Detect which cell encompasses the target text, then output its (x, y) center coordinate. 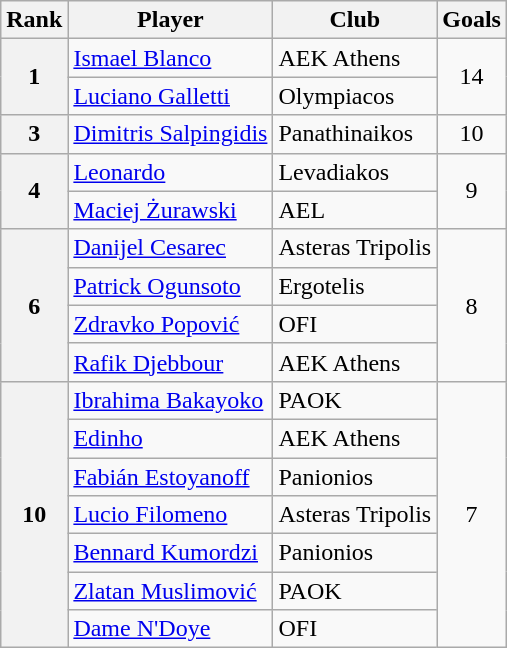
Zlatan Muslimović (170, 591)
Ibrahima Bakayoko (170, 400)
9 (472, 191)
Bennard Kumordzi (170, 553)
Panathinaikos (355, 134)
3 (34, 134)
Rank (34, 20)
Edinho (170, 438)
6 (34, 305)
Club (355, 20)
Zdravko Popović (170, 324)
Goals (472, 20)
Fabián Estoyanoff (170, 477)
Danijel Cesarec (170, 248)
8 (472, 305)
Luciano Galletti (170, 96)
4 (34, 191)
Maciej Żurawski (170, 210)
Ismael Blanco (170, 58)
AEL (355, 210)
Rafik Djebbour (170, 362)
Leonardo (170, 172)
1 (34, 77)
Olympiacos (355, 96)
Levadiakos (355, 172)
Dame N'Doye (170, 629)
Patrick Ogunsoto (170, 286)
Player (170, 20)
Lucio Filomeno (170, 515)
Ergotelis (355, 286)
Dimitris Salpingidis (170, 134)
14 (472, 77)
7 (472, 514)
